Locate the cell with the specified text and output its (X, Y) center coordinate. 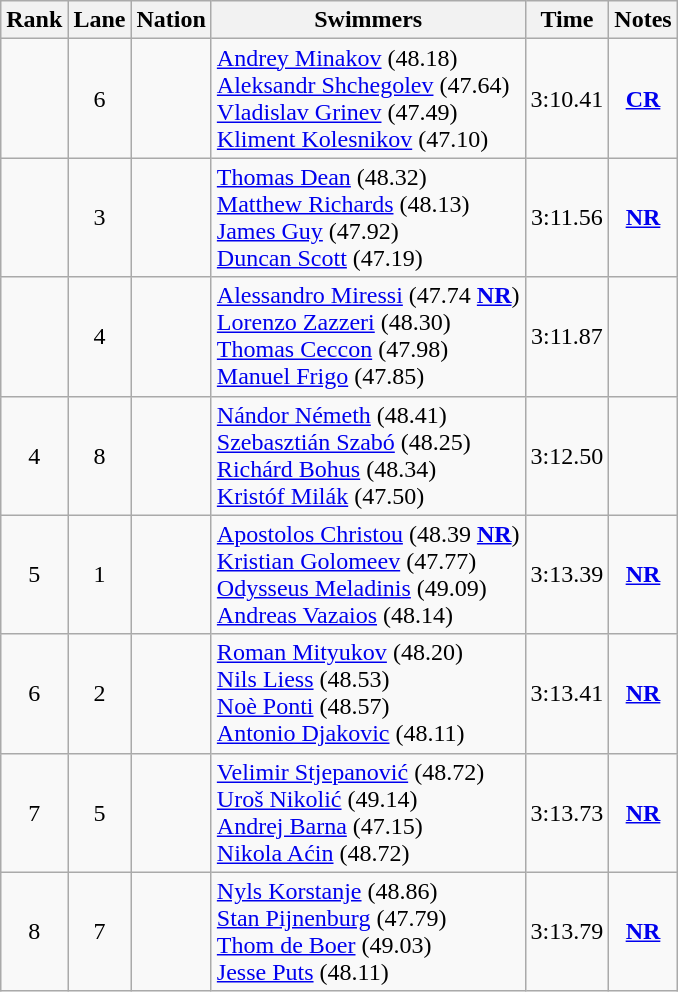
3:13.41 (567, 694)
Nation (171, 20)
Lane (100, 20)
2 (100, 694)
Andrey Minakov (48.18)Aleksandr Shchegolev (47.64)Vladislav Grinev (47.49)Kliment Kolesnikov (47.10) (368, 98)
3:12.50 (567, 456)
Alessandro Miressi (47.74 NR) Lorenzo Zazzeri (48.30)Thomas Ceccon (47.98)Manuel Frigo (47.85) (368, 336)
3:10.41 (567, 98)
1 (100, 574)
Nándor Németh (48.41)Szebasztián Szabó (48.25)Richárd Bohus (48.34)Kristóf Milák (47.50) (368, 456)
3:13.73 (567, 812)
Roman Mityukov (48.20)Nils Liess (48.53)Noè Ponti (48.57)Antonio Djakovic (48.11) (368, 694)
3 (100, 218)
3:13.79 (567, 932)
3:11.87 (567, 336)
Nyls Korstanje (48.86)Stan Pijnenburg (47.79)Thom de Boer (49.03)Jesse Puts (48.11) (368, 932)
3:11.56 (567, 218)
CR (643, 98)
Velimir Stjepanović (48.72)Uroš Nikolić (49.14)Andrej Barna (47.15)Nikola Aćin (48.72) (368, 812)
Time (567, 20)
Apostolos Christou (48.39 NR)Kristian Golomeev (47.77)Odysseus Meladinis (49.09)Andreas Vazaios (48.14) (368, 574)
3:13.39 (567, 574)
Notes (643, 20)
Thomas Dean (48.32)Matthew Richards (48.13)James Guy (47.92)Duncan Scott (47.19) (368, 218)
Rank (34, 20)
Swimmers (368, 20)
